Determine the [x, y] coordinate at the center of the cell enclosing the given text.  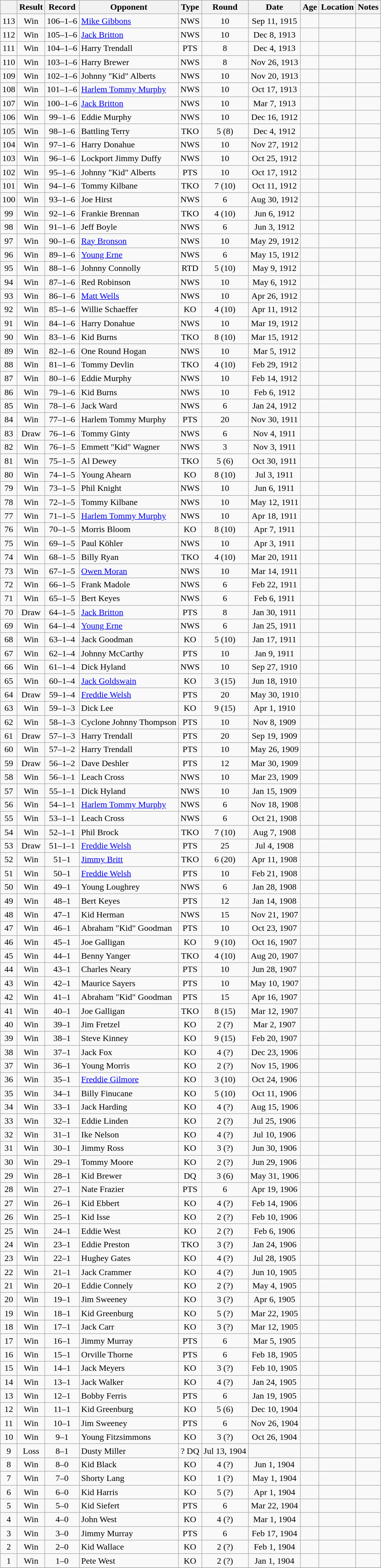
107 [9, 103]
Jan 1, 1904 [274, 1561]
Date [274, 7]
Pete West [129, 1561]
Freddie Gilmore [129, 1080]
Feb 18, 1905 [274, 1355]
Jack Crammer [129, 1272]
48–1 [62, 901]
91 [9, 323]
RTD [190, 268]
Dec 8, 1913 [274, 35]
Billy Finucane [129, 1093]
Kid Black [129, 1464]
14–1 [62, 1368]
28 [9, 1189]
Ike Nelson [129, 1135]
Dave Deshler [129, 763]
Lockport Jimmy Duffy [129, 158]
Nov 21, 1907 [274, 915]
5 [9, 1506]
96–1–6 [62, 158]
Jun 6, 1912 [274, 213]
54–1–1 [62, 804]
109 [9, 76]
Mar 15, 1912 [274, 337]
66 [9, 667]
72 [9, 584]
May 31, 1906 [274, 1176]
Jan 25, 1911 [274, 626]
101–1–6 [62, 90]
9 (10) [225, 942]
2–0 [62, 1547]
Eddie Preston [129, 1244]
Jan 30, 1911 [274, 612]
Jan 24, 1906 [274, 1244]
54 [9, 832]
17–1 [62, 1327]
56–1–1 [62, 777]
Aug 7, 1908 [274, 832]
31–1 [62, 1135]
55 [9, 818]
8 (15) [225, 1011]
Jan 19, 1905 [274, 1396]
113 [9, 21]
3–0 [62, 1533]
Dec 4, 1913 [274, 48]
105–1–6 [62, 35]
Apr 18, 1911 [274, 516]
Round [225, 7]
Feb 29, 1912 [274, 364]
Oct 11, 1912 [274, 186]
Dec 10, 1904 [274, 1409]
110 [9, 62]
Feb 10, 1906 [274, 1217]
67 [9, 653]
May 4, 1905 [274, 1286]
Age [310, 7]
100 [9, 200]
Maurice Sayers [129, 983]
Jul 28, 1905 [274, 1258]
May 6, 1912 [274, 282]
10–1 [62, 1423]
63–1–4 [62, 640]
68–1–5 [62, 557]
89–1–6 [62, 255]
Oct 17, 1912 [274, 172]
Nov 8, 1909 [274, 722]
Nov 15, 1906 [274, 1066]
69–1–5 [62, 543]
79–1–6 [62, 392]
Jim Fretzel [129, 1024]
18–1 [62, 1313]
81–1–6 [62, 364]
May 30, 1910 [274, 695]
Feb 1, 1904 [274, 1547]
44–1 [62, 956]
63 [9, 708]
62–1–4 [62, 653]
Apr 1, 1910 [274, 708]
36–1 [62, 1066]
Feb 6, 1911 [274, 598]
Kid Siefert [129, 1506]
87–1–6 [62, 282]
52 [9, 860]
87 [9, 378]
38–1 [62, 1038]
Apr 11, 1908 [274, 860]
Jan 24, 1912 [274, 406]
Jul 10, 1906 [274, 1135]
111 [9, 48]
11 [9, 1423]
90–1–6 [62, 241]
7–0 [62, 1478]
76–1–5 [62, 447]
4–0 [62, 1520]
Jun 29, 1906 [274, 1162]
Owen Moran [129, 571]
26 [9, 1217]
6–0 [62, 1492]
20–1 [62, 1286]
73 [9, 571]
45–1 [62, 942]
Jul 4, 1908 [274, 846]
Jan 17, 1911 [274, 640]
41 [9, 1011]
108 [9, 90]
88 [9, 364]
75–1–5 [62, 461]
59–1–4 [62, 695]
5–0 [62, 1506]
Jun 30, 1906 [274, 1148]
43–1 [62, 969]
77–1–6 [62, 420]
Dec 16, 1912 [274, 117]
Jack Meyers [129, 1368]
1 (?) [225, 1478]
Nov 18, 1908 [274, 804]
32 [9, 1135]
Mar 23, 1909 [274, 777]
Jack Ward [129, 406]
Result [31, 7]
105 [9, 131]
Apr 19, 1906 [274, 1189]
Young Morris [129, 1066]
19–1 [62, 1300]
Jimmy Britt [129, 860]
90 [9, 337]
92 [9, 310]
21–1 [62, 1272]
Mar 19, 1912 [274, 323]
Billy Ryan [129, 557]
25–1 [62, 1217]
26–1 [62, 1203]
80 [9, 475]
9–1 [62, 1437]
29–1 [62, 1162]
82–1–6 [62, 351]
106 [9, 117]
49–1 [62, 887]
24–1 [62, 1231]
38 [9, 1052]
Dec 23, 1906 [274, 1052]
27 [9, 1203]
78–1–6 [62, 406]
51–1–1 [62, 846]
May 10, 1907 [274, 983]
Nate Frazier [129, 1189]
43 [9, 983]
Kid Wallace [129, 1547]
93 [9, 296]
71–1–5 [62, 516]
57–1–2 [62, 750]
83 [9, 433]
Oct 24, 1906 [274, 1080]
13 [9, 1396]
103–1–6 [62, 62]
99–1–6 [62, 117]
41–1 [62, 997]
36 [9, 1080]
70–1–5 [62, 530]
27–1 [62, 1189]
50 [9, 887]
89 [9, 351]
28–1 [62, 1176]
84 [9, 420]
May 12, 1911 [274, 502]
Apr 26, 1912 [274, 296]
83–1–6 [62, 337]
Ray Bronson [129, 241]
Notes [368, 7]
Oct 23, 1907 [274, 928]
42 [9, 997]
Steve Kinney [129, 1038]
35 [9, 1093]
Young Ahearn [129, 475]
Oct 17, 1913 [274, 90]
Mar 30, 1909 [274, 763]
Mar 12, 1905 [274, 1327]
Apr 3, 1911 [274, 543]
19 [9, 1313]
Oct 21, 1908 [274, 818]
62 [9, 722]
84–1–6 [62, 323]
May 26, 1909 [274, 750]
3 (6) [225, 1176]
86 [9, 392]
Feb 22, 1911 [274, 584]
16 [9, 1355]
102 [9, 172]
15–1 [62, 1355]
Oct 16, 1907 [274, 942]
Jun 10, 1905 [274, 1272]
85 [9, 406]
47 [9, 928]
Shorty Lang [129, 1478]
12–1 [62, 1396]
17 [9, 1341]
Eddie Connely [129, 1286]
Phil Knight [129, 488]
73–1–5 [62, 488]
Kid Herman [129, 915]
May 1, 1904 [274, 1478]
64 [9, 695]
Eddie West [129, 1231]
34 [9, 1107]
74–1–5 [62, 475]
John West [129, 1520]
60–1–4 [62, 681]
Loss [31, 1451]
Mar 22, 1904 [274, 1506]
56–1–2 [62, 763]
Cyclone Johnny Thompson [129, 722]
Apr 1, 1904 [274, 1492]
66–1–5 [62, 584]
14 [9, 1382]
95–1–6 [62, 172]
13–1 [62, 1382]
61 [9, 736]
Type [190, 7]
76 [9, 530]
80–1–6 [62, 378]
Kid Ebbert [129, 1203]
77 [9, 516]
104 [9, 144]
37–1 [62, 1052]
21 [9, 1286]
65–1–5 [62, 598]
70 [9, 612]
Mar 7, 1913 [274, 103]
24 [9, 1244]
Mar 1, 1904 [274, 1520]
Charles Neary [129, 969]
Mar 2, 1907 [274, 1024]
35–1 [62, 1080]
23–1 [62, 1244]
May 9, 1912 [274, 268]
18 [9, 1327]
74 [9, 557]
1–0 [62, 1561]
Kid Harris [129, 1492]
46–1 [62, 928]
Feb 21, 1908 [274, 873]
57 [9, 791]
97 [9, 241]
60 [9, 750]
33 [9, 1121]
47–1 [62, 915]
Feb 6, 1906 [274, 1231]
Nov 3, 1911 [274, 447]
Morris Bloom [129, 530]
Apr 7, 1911 [274, 530]
95 [9, 268]
Jan 28, 1908 [274, 887]
106–1–6 [62, 21]
Mar 14, 1911 [274, 571]
Nov 26, 1904 [274, 1423]
31 [9, 1148]
86–1–6 [62, 296]
Orville Thorne [129, 1355]
39 [9, 1038]
Aug 30, 1912 [274, 200]
3 (10) [225, 1080]
93–1–6 [62, 200]
1 [9, 1561]
Jun 6, 1911 [274, 488]
Apr 11, 1912 [274, 310]
Eddie Linden [129, 1121]
Dusty Miller [129, 1451]
69 [9, 626]
Bobby Ferris [129, 1396]
Dec 4, 1912 [274, 131]
Sep 27, 1910 [274, 667]
67–1–5 [62, 571]
DQ [190, 1176]
Frankie Brennan [129, 213]
9 [9, 1451]
Jack Goldswain [129, 681]
Jun 18, 1910 [274, 681]
58 [9, 777]
Tommy Devlin [129, 364]
79 [9, 488]
Hughey Gates [129, 1258]
Jul 3, 1911 [274, 475]
22 [9, 1272]
Apr 6, 1905 [274, 1300]
Feb 10, 1905 [274, 1368]
Sep 19, 1909 [274, 736]
2 [9, 1547]
Nov 30, 1911 [274, 420]
40 [9, 1024]
76–1–6 [62, 433]
Oct 30, 1911 [274, 461]
33–1 [62, 1107]
Jul 13, 1904 [225, 1451]
? DQ [190, 1451]
16–1 [62, 1341]
39–1 [62, 1024]
Paul Köhler [129, 543]
51 [9, 873]
61–1–4 [62, 667]
Young Fitzsimmons [129, 1437]
68 [9, 640]
Opponent [129, 7]
Nov 20, 1913 [274, 76]
Oct 11, 1906 [274, 1093]
Frank Madole [129, 584]
50–1 [62, 873]
48 [9, 915]
5 (8) [225, 131]
Mar 12, 1907 [274, 1011]
Harry Brewer [129, 62]
72–1–5 [62, 502]
104–1–6 [62, 48]
Jun 3, 1912 [274, 227]
Apr 16, 1907 [274, 997]
Mar 20, 1911 [274, 557]
59 [9, 763]
97–1–6 [62, 144]
Feb 14, 1906 [274, 1203]
Young Loughrey [129, 887]
Jul 25, 1906 [274, 1121]
Mar 5, 1905 [274, 1341]
Dick Lee [129, 708]
Feb 6, 1912 [274, 392]
Jun 1, 1904 [274, 1464]
Sep 11, 1915 [274, 21]
101 [9, 186]
Jan 15, 1909 [274, 791]
Feb 17, 1904 [274, 1533]
59–1–3 [62, 708]
64–1–5 [62, 612]
Jan 24, 1905 [274, 1382]
Emmett "Kid" Wagner [129, 447]
71 [9, 598]
Jan 9, 1911 [274, 653]
Red Robinson [129, 282]
56 [9, 804]
8–1 [62, 1451]
Nov 26, 1913 [274, 62]
May 29, 1912 [274, 241]
57–1–3 [62, 736]
103 [9, 158]
Jack Fox [129, 1052]
Tommy Moore [129, 1162]
Benny Yanger [129, 956]
Jeff Boyle [129, 227]
40–1 [62, 1011]
88–1–6 [62, 268]
78 [9, 502]
22–1 [62, 1258]
98 [9, 227]
Aug 20, 1907 [274, 956]
Battling Terry [129, 131]
Al Dewey [129, 461]
30–1 [62, 1148]
Johnny McCarthy [129, 653]
98–1–6 [62, 131]
Mar 22, 1905 [274, 1313]
Mar 5, 1912 [274, 351]
55–1–1 [62, 791]
100–1–6 [62, 103]
91–1–6 [62, 227]
Jack Harding [129, 1107]
Oct 25, 1912 [274, 158]
94–1–6 [62, 186]
23 [9, 1258]
37 [9, 1066]
Joe Hirst [129, 200]
58–1–3 [62, 722]
65 [9, 681]
Feb 14, 1912 [274, 378]
94 [9, 282]
51–1 [62, 860]
Mike Gibbons [129, 21]
81 [9, 461]
6 (20) [225, 860]
112 [9, 35]
Jack Carr [129, 1327]
53 [9, 846]
82 [9, 447]
Oct 26, 1904 [274, 1437]
One Round Hogan [129, 351]
Aug 15, 1906 [274, 1107]
34–1 [62, 1093]
64–1–4 [62, 626]
Record [62, 7]
Johnny Connolly [129, 268]
52–1–1 [62, 832]
4 [9, 1520]
Matt Wells [129, 296]
75 [9, 543]
Tommy Ginty [129, 433]
46 [9, 942]
8–0 [62, 1464]
Nov 4, 1911 [274, 433]
30 [9, 1162]
Jan 14, 1908 [274, 901]
53–1–1 [62, 818]
Kid Brewer [129, 1176]
99 [9, 213]
Feb 20, 1907 [274, 1038]
Location [337, 7]
32–1 [62, 1121]
Jun 28, 1907 [274, 969]
49 [9, 901]
Phil Brock [129, 832]
Willie Schaeffer [129, 310]
85–1–6 [62, 310]
11–1 [62, 1409]
Jack Goodman [129, 640]
44 [9, 969]
Jack Walker [129, 1382]
7 [9, 1478]
96 [9, 255]
29 [9, 1176]
92–1–6 [62, 213]
3 (15) [225, 681]
Nov 27, 1912 [274, 144]
102–1–6 [62, 76]
Jimmy Ross [129, 1148]
45 [9, 956]
May 15, 1912 [274, 255]
42–1 [62, 983]
Kid Isse [129, 1217]
